Locate the cell with the specified text and output its [x, y] center coordinate. 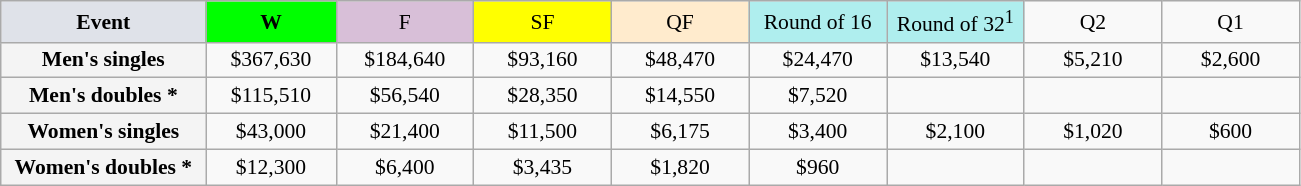
SF [543, 22]
$1,020 [1093, 132]
Q2 [1093, 22]
$115,510 [271, 96]
$960 [818, 167]
$13,540 [955, 60]
Women's doubles * [104, 167]
$7,520 [818, 96]
Q1 [1231, 22]
Event [104, 22]
$43,000 [271, 132]
$3,400 [818, 132]
$11,500 [543, 132]
QF [680, 22]
$14,550 [680, 96]
$6,400 [405, 167]
$56,540 [405, 96]
$2,100 [955, 132]
$184,640 [405, 60]
Men's singles [104, 60]
Men's doubles * [104, 96]
Round of 321 [955, 22]
Round of 16 [818, 22]
W [271, 22]
$367,630 [271, 60]
$24,470 [818, 60]
$5,210 [1093, 60]
$2,600 [1231, 60]
$48,470 [680, 60]
Women's singles [104, 132]
$3,435 [543, 167]
F [405, 22]
$21,400 [405, 132]
$93,160 [543, 60]
$6,175 [680, 132]
$28,350 [543, 96]
$600 [1231, 132]
$12,300 [271, 167]
$1,820 [680, 167]
